For the text-containing cell, return its midpoint in [x, y] coordinate format. 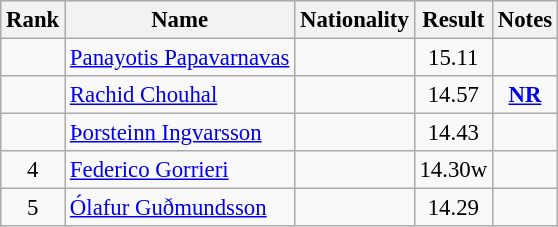
Ólafur Guðmundsson [180, 208]
Name [180, 20]
Nationality [354, 20]
14.29 [453, 208]
Rachid Chouhal [180, 95]
4 [33, 170]
NR [524, 95]
14.57 [453, 95]
5 [33, 208]
Result [453, 20]
Þorsteinn Ingvarsson [180, 133]
Panayotis Papavarnavas [180, 58]
Notes [524, 20]
14.43 [453, 133]
Rank [33, 20]
15.11 [453, 58]
Federico Gorrieri [180, 170]
14.30w [453, 170]
